Provide the (X, Y) coordinate of the cell's center where the given text is located.  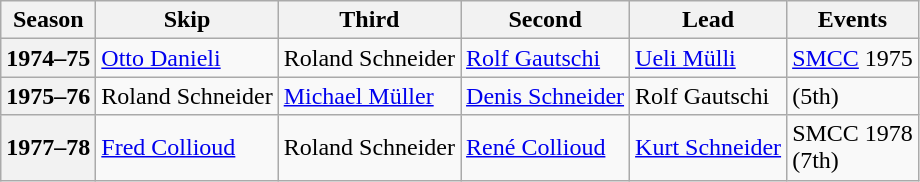
Season (48, 20)
Denis Schneider (546, 96)
René Collioud (546, 148)
Michael Müller (369, 96)
(5th) (853, 96)
Events (853, 20)
SMCC 1975 (853, 58)
SMCC 1978 (7th) (853, 148)
1975–76 (48, 96)
1974–75 (48, 58)
Third (369, 20)
Otto Danieli (187, 58)
Kurt Schneider (708, 148)
1977–78 (48, 148)
Lead (708, 20)
Second (546, 20)
Skip (187, 20)
Ueli Mülli (708, 58)
Fred Collioud (187, 148)
